Provide the [x, y] coordinate of the cell's center where the given text is located.  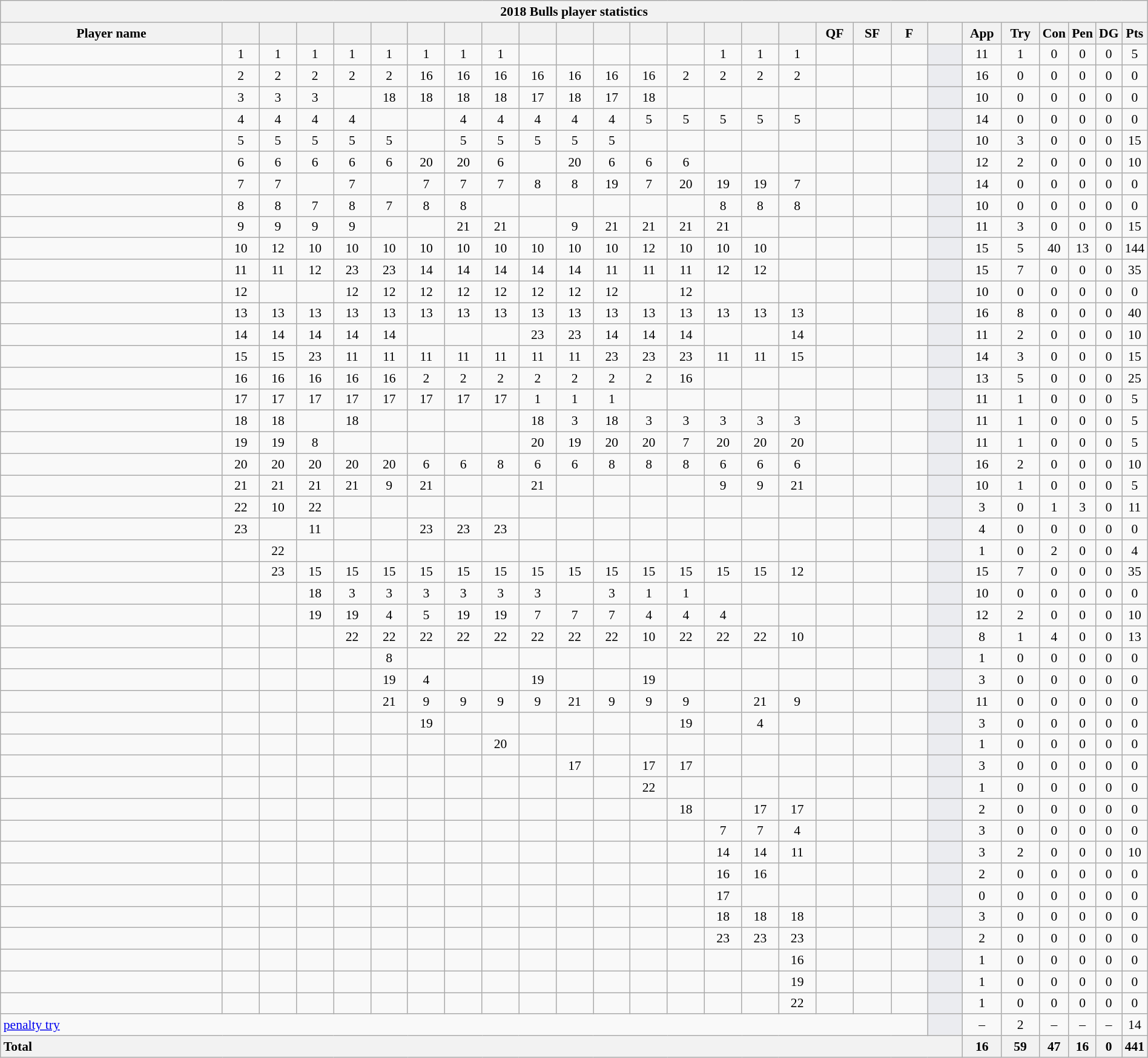
App [982, 33]
Pts [1135, 33]
DG [1109, 33]
441 [1135, 1046]
penalty try [464, 1025]
2018 Bulls player statistics [574, 11]
47 [1055, 1046]
59 [1021, 1046]
Total [482, 1046]
Pen [1083, 33]
25 [1135, 378]
F [909, 33]
QF [834, 33]
SF [873, 33]
Try [1021, 33]
Player name [111, 33]
Con [1055, 33]
144 [1135, 249]
